Output the (X, Y) coordinate of the center of the cell containing the given text.  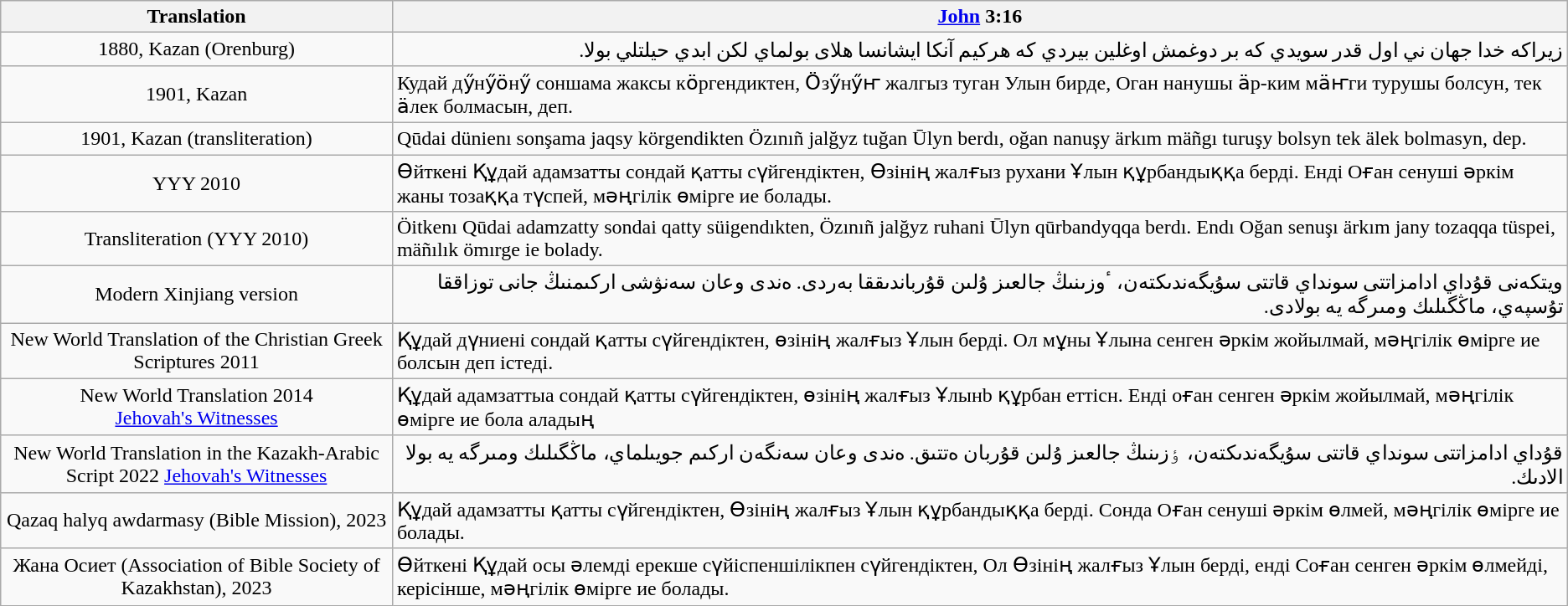
1901, Kazan (197, 94)
1901, Kazan (transliteration) (197, 138)
Жана Осиет (Association of Bible Society of Kazakhstan), 2023 (197, 577)
New World Translation 2014Jehovah's Witnesses (197, 407)
Translation (197, 17)
Құдай адамзаттыa сондай қатты сүйгендіктен, өзінің жалғыз Ұлынb құрбан еттіcн. Енді оған сенген әркім жойылмай, мәңгілік өмірге ие бола аладың (980, 407)
Modern Xinjiang version (197, 295)
Құдай адамзатты қатты сүйгендіктен, Өзінің жалғыз Ұлын құрбандыққа берді. Сонда Оған сенуші әркім өлмей, мәңгілік өмірге ие болады. (980, 521)
Qūdai dünienı sonşama jaqsy körgendikten Özınıñ jalğyz tuğan Ūlyn berdı, oğan nanuşy ärkım mäñgı turuşy bolsyn tek älek bolmasyn, dep. (980, 138)
Кудай дӳнӳӧнӳ соншама жаксы кӧргендиктен, Ӧзӳнӳҥ жалгыз туган Улын бирде, Оган нанушы ӓр-ким мӓҥги турушы болсун, тек ӓлек болмасын, деп. (980, 94)
New World Translation of the Christian Greek Scriptures 2011 (197, 352)
Transliteration (YYY 2010) (197, 239)
New World Translation in the Kazakh-Arabic Script 2022 Jehovah's Witnesses (197, 464)
Құдай дүниені сондай қатты сүйгендіктен, өзінің жалғыз Ұлын берді. Ол мұны Ұлына сенген әркім жойылмай, мәңгілік өмірге ие болсын деп істеді. (980, 352)
YYY 2010 (197, 182)
زيراكە خدا جھان ني اول قدر سويدي كە بر دوغمش اوغلين بيردي كە ھركيم ﺁنكا ايشانسا ھلاى بولماي لكن ابدي حيلتلي بولا. (980, 49)
Qazaq halyq awdarmasy (Bible Mission), 2023 (197, 521)
1880, Kazan (Orenburg) (197, 49)
John 3:16 (980, 17)
